From the cell containing the given text, extract its center point as (x, y) coordinate. 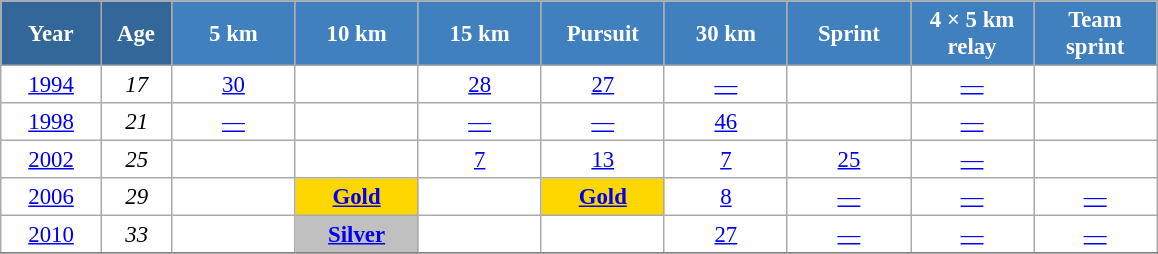
15 km (480, 34)
29 (136, 197)
21 (136, 122)
1998 (52, 122)
2006 (52, 197)
Sprint (848, 34)
Year (52, 34)
17 (136, 85)
10 km (356, 34)
8 (726, 197)
30 (234, 85)
Team sprint (1096, 34)
5 km (234, 34)
1994 (52, 85)
13 (602, 160)
28 (480, 85)
4 × 5 km relay (972, 34)
Silver (356, 235)
2002 (52, 160)
33 (136, 235)
30 km (726, 34)
Age (136, 34)
Pursuit (602, 34)
2010 (52, 235)
46 (726, 122)
